Provide the (x, y) coordinate of the cell's center where the given text is located.  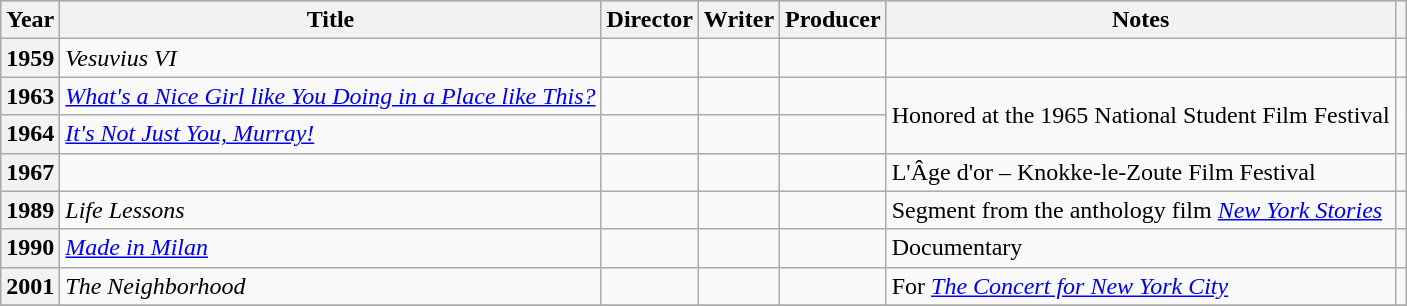
It's Not Just You, Murray! (330, 134)
1959 (30, 58)
1964 (30, 134)
1989 (30, 210)
L'Âge d'or – Knokke-le-Zoute Film Festival (1140, 172)
1963 (30, 96)
Producer (834, 20)
1990 (30, 248)
1967 (30, 172)
Year (30, 20)
Honored at the 1965 National Student Film Festival (1140, 115)
Notes (1140, 20)
Life Lessons (330, 210)
Documentary (1140, 248)
Writer (738, 20)
Director (650, 20)
For The Concert for New York City (1140, 286)
Segment from the anthology film New York Stories (1140, 210)
Title (330, 20)
Made in Milan (330, 248)
Vesuvius VI (330, 58)
2001 (30, 286)
What's a Nice Girl like You Doing in a Place like This? (330, 96)
The Neighborhood (330, 286)
